From the cell containing the given text, extract its center point as (x, y) coordinate. 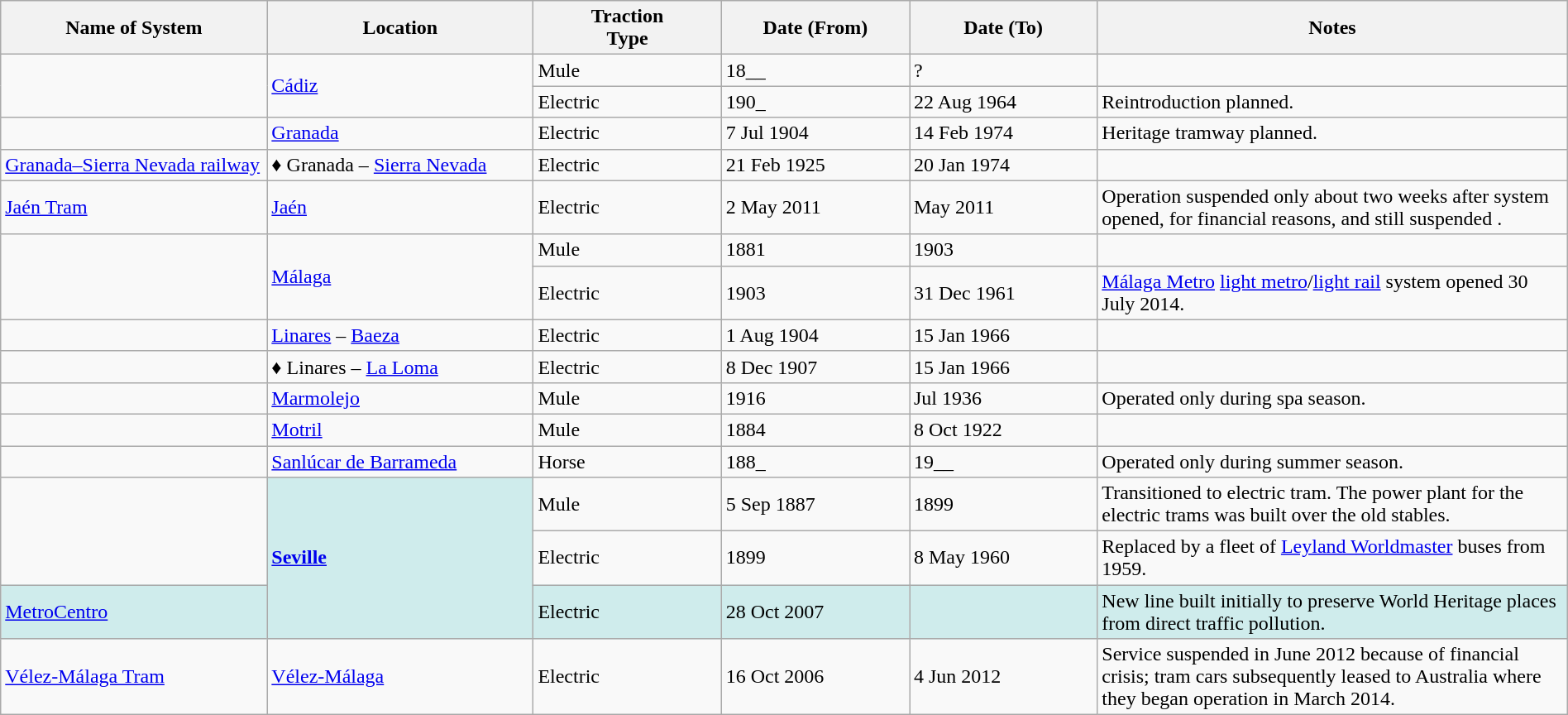
1 Aug 1904 (815, 335)
Operated only during summer season. (1332, 461)
Málaga (400, 276)
TractionType (627, 28)
18__ (815, 70)
Linares – Baeza (400, 335)
Jaén (400, 207)
8 Oct 1922 (1004, 429)
Service suspended in June 2012 because of financial crisis; tram cars subsequently leased to Australia where they began operation in March 2014. (1332, 677)
Operation suspended only about two weeks after system opened, for financial reasons, and still suspended . (1332, 207)
19__ (1004, 461)
Granada (400, 133)
188_ (815, 461)
1916 (815, 398)
Replaced by a fleet of Leyland Worldmaster buses from 1959. (1332, 558)
Date (From) (815, 28)
8 May 1960 (1004, 558)
Horse (627, 461)
Seville (400, 558)
MetroCentro (134, 612)
20 Jan 1974 (1004, 165)
Notes (1332, 28)
? (1004, 70)
Málaga Metro light metro/light rail system opened 30 July 2014. (1332, 293)
Granada–Sierra Nevada railway (134, 165)
1881 (815, 250)
Jaén Tram (134, 207)
16 Oct 2006 (815, 677)
New line built initially to preserve World Heritage places from direct traffic pollution. (1332, 612)
Cádiz (400, 86)
May 2011 (1004, 207)
28 Oct 2007 (815, 612)
Vélez-Málaga Tram (134, 677)
Location (400, 28)
♦ Granada – Sierra Nevada (400, 165)
4 Jun 2012 (1004, 677)
Marmolejo (400, 398)
21 Feb 1925 (815, 165)
Jul 1936 (1004, 398)
Name of System (134, 28)
31 Dec 1961 (1004, 293)
♦ Linares – La Loma (400, 367)
Vélez-Málaga (400, 677)
1884 (815, 429)
Date (To) (1004, 28)
190_ (815, 102)
2 May 2011 (815, 207)
Heritage tramway planned. (1332, 133)
Transitioned to electric tram. The power plant for the electric trams was built over the old stables. (1332, 505)
Reintroduction planned. (1332, 102)
Operated only during spa season. (1332, 398)
5 Sep 1887 (815, 505)
14 Feb 1974 (1004, 133)
Sanlúcar de Barrameda (400, 461)
7 Jul 1904 (815, 133)
22 Aug 1964 (1004, 102)
8 Dec 1907 (815, 367)
Motril (400, 429)
